Locate the cell with the specified text and output its (X, Y) center coordinate. 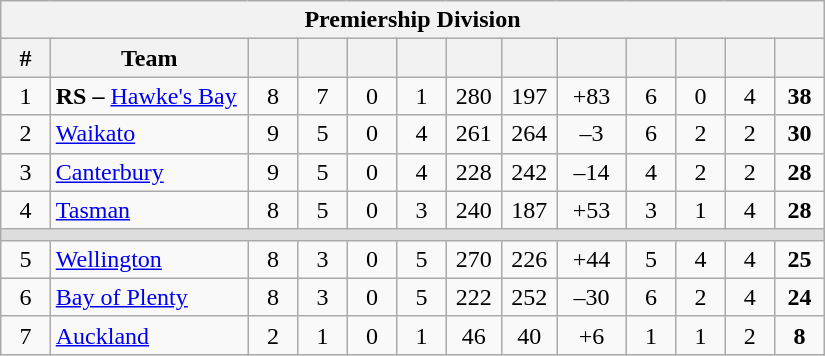
24 (800, 297)
242 (530, 172)
Waikato (149, 134)
222 (474, 297)
+6 (592, 335)
280 (474, 96)
Team (149, 58)
270 (474, 259)
30 (800, 134)
+83 (592, 96)
Tasman (149, 210)
–30 (592, 297)
25 (800, 259)
261 (474, 134)
+44 (592, 259)
226 (530, 259)
Canterbury (149, 172)
240 (474, 210)
RS – Hawke's Bay (149, 96)
Bay of Plenty (149, 297)
38 (800, 96)
187 (530, 210)
–3 (592, 134)
46 (474, 335)
Auckland (149, 335)
+53 (592, 210)
# (26, 58)
Wellington (149, 259)
252 (530, 297)
Premiership Division (413, 20)
197 (530, 96)
228 (474, 172)
40 (530, 335)
–14 (592, 172)
264 (530, 134)
